Capture the cell that displays the provided text and extract its [x, y] central coordinate. 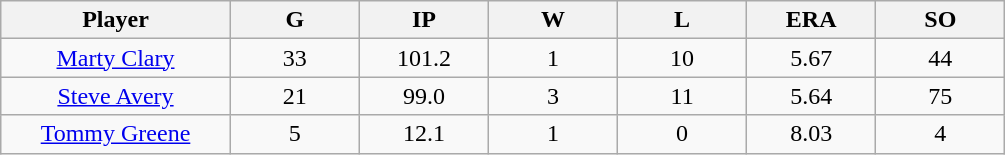
101.2 [424, 58]
11 [682, 96]
21 [294, 96]
5.67 [812, 58]
10 [682, 58]
33 [294, 58]
4 [940, 134]
Tommy Greene [116, 134]
ERA [812, 20]
3 [552, 96]
G [294, 20]
W [552, 20]
44 [940, 58]
0 [682, 134]
99.0 [424, 96]
5.64 [812, 96]
8.03 [812, 134]
IP [424, 20]
L [682, 20]
Marty Clary [116, 58]
Player [116, 20]
75 [940, 96]
SO [940, 20]
12.1 [424, 134]
5 [294, 134]
Steve Avery [116, 96]
